Determine the (x, y) coordinate at the center of the cell enclosing the given text.  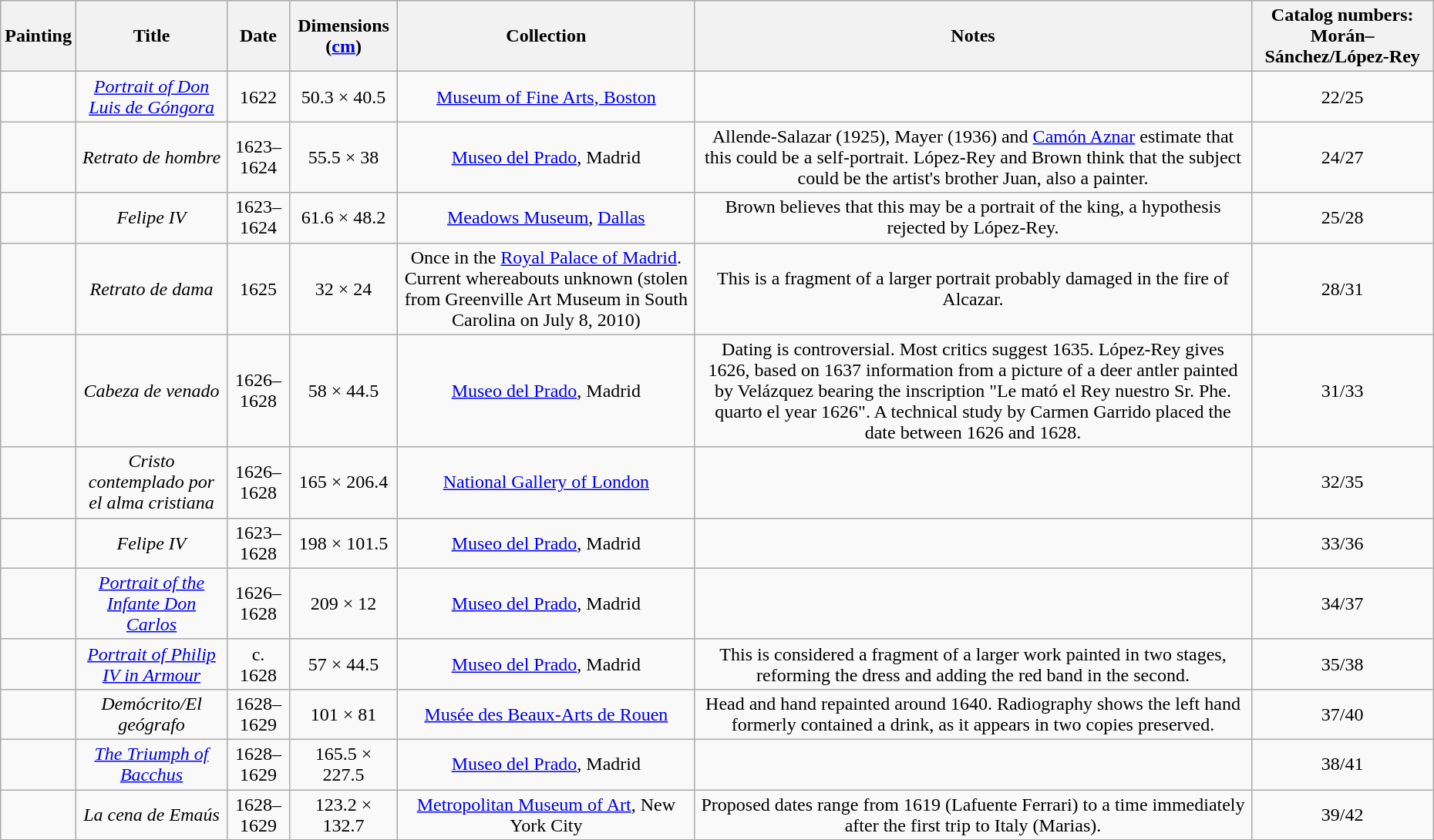
Retrato de dama (152, 288)
Portrait of the Infante Don Carlos (152, 603)
Retrato de hombre (152, 157)
198 × 101.5 (343, 543)
25/28 (1342, 217)
38/41 (1342, 764)
33/36 (1342, 543)
58 × 44.5 (343, 391)
50.3 × 40.5 (343, 97)
Brown believes that this may be a portrait of the king, a hypothesis rejected by López-Rey. (973, 217)
101 × 81 (343, 714)
National Gallery of London (546, 482)
57 × 44.5 (343, 664)
1625 (259, 288)
39/42 (1342, 814)
This is a fragment of a larger portrait probably damaged in the fire of Alcazar. (973, 288)
Notes (973, 36)
Musée des Beaux-Arts de Rouen (546, 714)
165 × 206.4 (343, 482)
Date (259, 36)
22/25 (1342, 97)
Head and hand repainted around 1640. Radiography shows the left hand formerly contained a drink, as it appears in two copies preserved. (973, 714)
La cena de Emaús (152, 814)
1622 (259, 97)
31/33 (1342, 391)
37/40 (1342, 714)
Collection (546, 36)
Portrait of Philip IV in Armour (152, 664)
The Triumph of Bacchus (152, 764)
This is considered a fragment of a larger work painted in two stages, reforming the dress and adding the red band in the second. (973, 664)
32/35 (1342, 482)
123.2 × 132.7 (343, 814)
c. 1628 (259, 664)
55.5 × 38 (343, 157)
Catalog numbers: Morán–Sánchez/López-Rey (1342, 36)
34/37 (1342, 603)
Meadows Museum, Dallas (546, 217)
Dimensions (cm) (343, 36)
Museum of Fine Arts, Boston (546, 97)
32 × 24 (343, 288)
Demócrito/El geógrafo (152, 714)
1623–1628 (259, 543)
Once in the Royal Palace of Madrid. Current whereabouts unknown (stolen from Greenville Art Museum in South Carolina on July 8, 2010) (546, 288)
Cristo contemplado por el alma cristiana (152, 482)
Cabeza de venado (152, 391)
209 × 12 (343, 603)
Painting (39, 36)
28/31 (1342, 288)
Proposed dates range from 1619 (Lafuente Ferrari) to a time immediately after the first trip to Italy (Marias). (973, 814)
35/38 (1342, 664)
Title (152, 36)
Metropolitan Museum of Art, New York City (546, 814)
61.6 × 48.2 (343, 217)
Portrait of Don Luis de Góngora (152, 97)
24/27 (1342, 157)
165.5 × 227.5 (343, 764)
